Return [X, Y] of the center of cell containing provided text 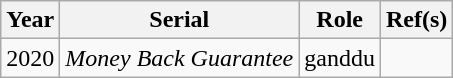
Role [340, 20]
Ref(s) [417, 20]
Serial [180, 20]
Year [30, 20]
2020 [30, 58]
Money Back Guarantee [180, 58]
ganddu [340, 58]
